Provide the [X, Y] coordinate of the cell's center where the given text is located.  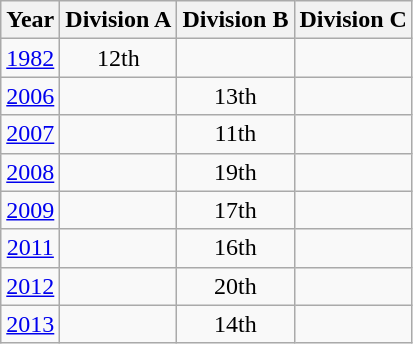
17th [236, 210]
2009 [30, 210]
2012 [30, 286]
2006 [30, 96]
11th [236, 134]
19th [236, 172]
16th [236, 248]
14th [236, 324]
1982 [30, 58]
Division B [236, 20]
Division A [118, 20]
2007 [30, 134]
12th [118, 58]
Division C [353, 20]
2008 [30, 172]
2013 [30, 324]
2011 [30, 248]
Year [30, 20]
13th [236, 96]
20th [236, 286]
